Scan for the cell matching the given text and deliver its [x, y] coordinate at center. 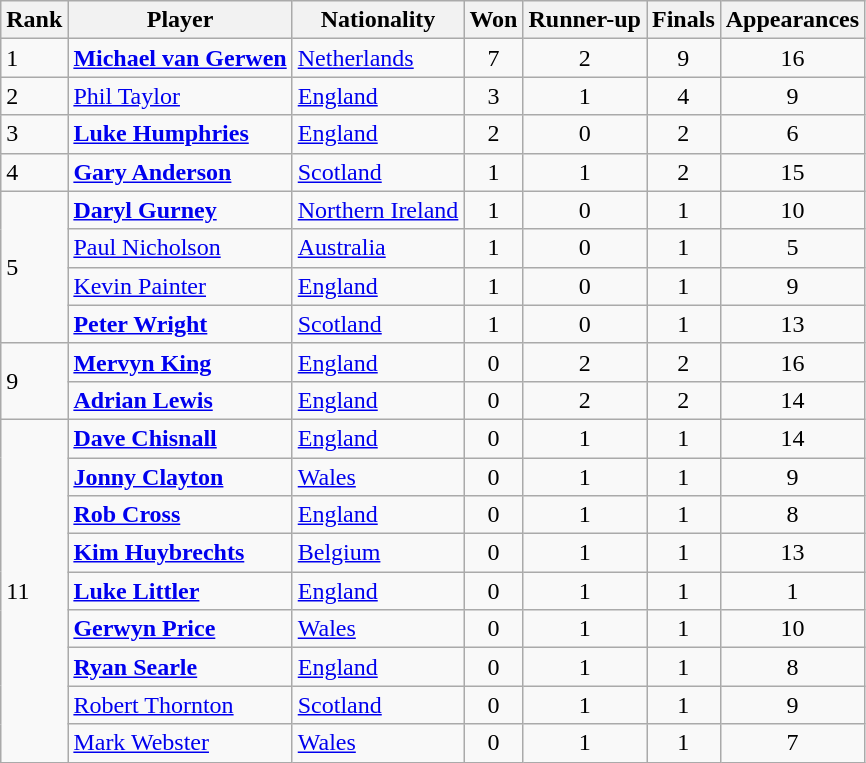
Daryl Gurney [180, 210]
Finals [683, 20]
Mervyn King [180, 362]
Belgium [378, 553]
15 [792, 172]
Luke Littler [180, 591]
6 [792, 134]
Appearances [792, 20]
Nationality [378, 20]
Kevin Painter [180, 286]
Won [494, 20]
Jonny Clayton [180, 477]
Adrian Lewis [180, 400]
Rank [34, 20]
Ryan Searle [180, 667]
Australia [378, 248]
Luke Humphries [180, 134]
Gary Anderson [180, 172]
Rob Cross [180, 515]
Peter Wright [180, 324]
Paul Nicholson [180, 248]
Northern Ireland [378, 210]
Runner-up [585, 20]
11 [34, 590]
Michael van Gerwen [180, 58]
Robert Thornton [180, 705]
Gerwyn Price [180, 629]
Phil Taylor [180, 96]
Dave Chisnall [180, 438]
Mark Webster [180, 743]
Kim Huybrechts [180, 553]
Netherlands [378, 58]
Player [180, 20]
